Capture the cell that displays the provided text and extract its (x, y) central coordinate. 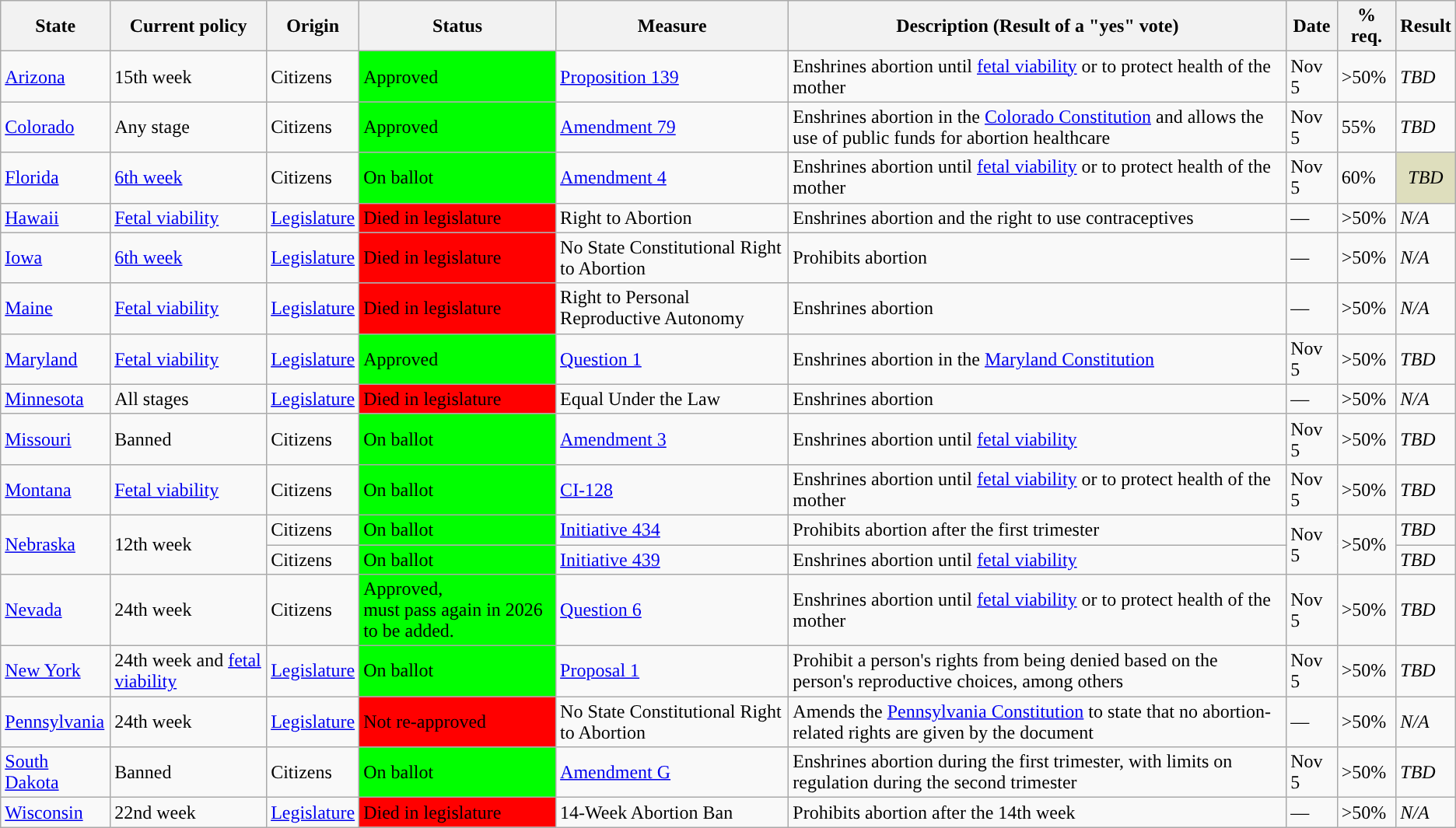
Hawaii (56, 218)
Question 1 (672, 359)
Current policy (188, 26)
15th week (188, 76)
Measure (672, 26)
Arizona (56, 76)
Proposal 1 (672, 672)
Enshrines abortion in the Colorado Constitution and allows the use of public funds for abortion healthcare (1038, 128)
Prohibit a person's rights from being denied based on the person's reproductive choices, among others (1038, 672)
Nebraska (56, 544)
12th week (188, 544)
Result (1426, 26)
CI-128 (672, 490)
Amendment G (672, 773)
Amends the Pennsylvania Constitution to state that no abortion-related rights are given by the document (1038, 721)
Nevada (56, 610)
Minnesota (56, 399)
Florida (56, 177)
55% (1367, 128)
Iowa (56, 258)
Enshrines abortion and the right to use contraceptives (1038, 218)
Approved,must pass again in 2026 to be added. (457, 610)
State (56, 26)
Not re-approved (457, 721)
All stages (188, 399)
Prohibits abortion after the 14th week (1038, 812)
Date (1311, 26)
22nd week (188, 812)
South Dakota (56, 773)
Enshrines abortion during the first trimester, with limits on regulation during the second trimester (1038, 773)
Amendment 4 (672, 177)
60% (1367, 177)
Equal Under the Law (672, 399)
Prohibits abortion (1038, 258)
14-Week Abortion Ban (672, 812)
Prohibits abortion after the first trimester (1038, 529)
Initiative 439 (672, 559)
Description (Result of a "yes" vote) (1038, 26)
Amendment 3 (672, 438)
Maine (56, 308)
Enshrines abortion in the Maryland Constitution (1038, 359)
Right to Abortion (672, 218)
% req. (1367, 26)
Status (457, 26)
Montana (56, 490)
Maryland (56, 359)
Amendment 79 (672, 128)
Right to Personal Reproductive Autonomy (672, 308)
24th week and fetal viability (188, 672)
New York (56, 672)
Any stage (188, 128)
Wisconsin (56, 812)
Pennsylvania (56, 721)
Proposition 139 (672, 76)
Missouri (56, 438)
Initiative 434 (672, 529)
Colorado (56, 128)
Question 6 (672, 610)
Origin (313, 26)
